Determine the [x, y] coordinate at the center of the cell enclosing the given text.  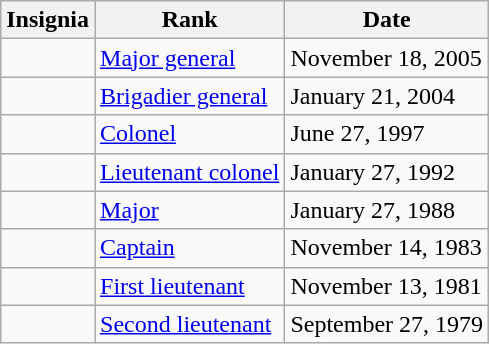
Brigadier general [190, 96]
Insignia [48, 20]
November 13, 1981 [387, 286]
Major [190, 210]
September 27, 1979 [387, 324]
November 14, 1983 [387, 248]
January 27, 1988 [387, 210]
Lieutenant colonel [190, 172]
Rank [190, 20]
November 18, 2005 [387, 58]
Colonel [190, 134]
First lieutenant [190, 286]
Major general [190, 58]
Date [387, 20]
January 21, 2004 [387, 96]
June 27, 1997 [387, 134]
Captain [190, 248]
Second lieutenant [190, 324]
January 27, 1992 [387, 172]
